Provide the (x, y) coordinate of the cell's center where the given text is located.  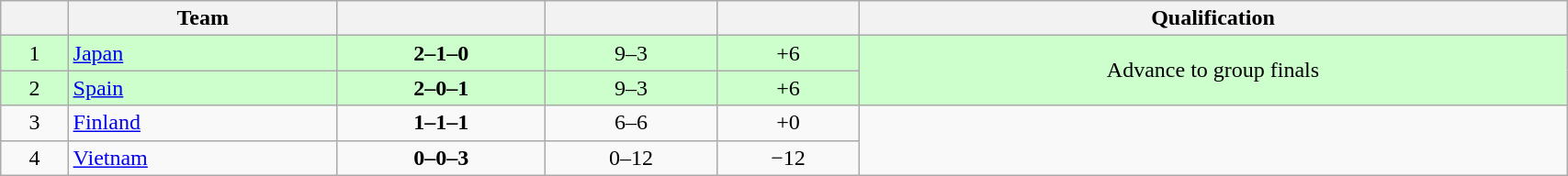
Vietnam (202, 158)
−12 (788, 158)
+0 (788, 123)
1–1–1 (441, 123)
0–12 (631, 158)
Qualification (1213, 18)
Finland (202, 123)
1 (35, 53)
2–0–1 (441, 88)
Advance to group finals (1213, 71)
4 (35, 158)
Team (202, 18)
Spain (202, 88)
6–6 (631, 123)
2–1–0 (441, 53)
3 (35, 123)
0–0–3 (441, 158)
2 (35, 88)
Japan (202, 53)
